Extract the [X, Y] coordinate from the center of the cell holding the provided text.  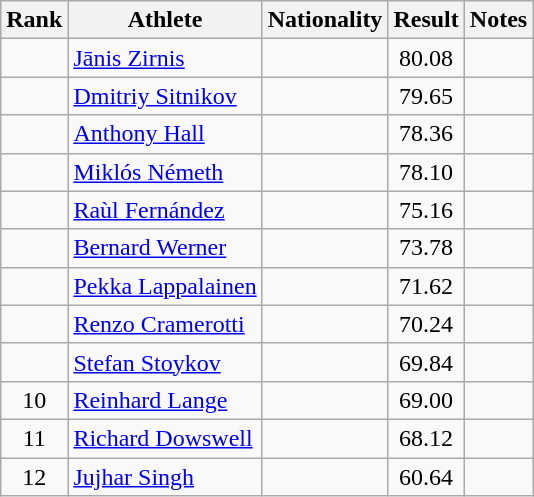
70.24 [426, 324]
79.65 [426, 96]
Renzo Cramerotti [165, 324]
69.00 [426, 400]
Nationality [325, 20]
Athlete [165, 20]
68.12 [426, 438]
73.78 [426, 248]
71.62 [426, 286]
12 [34, 477]
Miklós Németh [165, 172]
Stefan Stoykov [165, 362]
Result [426, 20]
Reinhard Lange [165, 400]
Raùl Fernández [165, 210]
78.10 [426, 172]
Notes [498, 20]
Anthony Hall [165, 134]
60.64 [426, 477]
11 [34, 438]
80.08 [426, 58]
Rank [34, 20]
10 [34, 400]
78.36 [426, 134]
Pekka Lappalainen [165, 286]
Jānis Zirnis [165, 58]
69.84 [426, 362]
75.16 [426, 210]
Richard Dowswell [165, 438]
Dmitriy Sitnikov [165, 96]
Bernard Werner [165, 248]
Jujhar Singh [165, 477]
